For the text-containing cell, return its midpoint in (x, y) coordinate format. 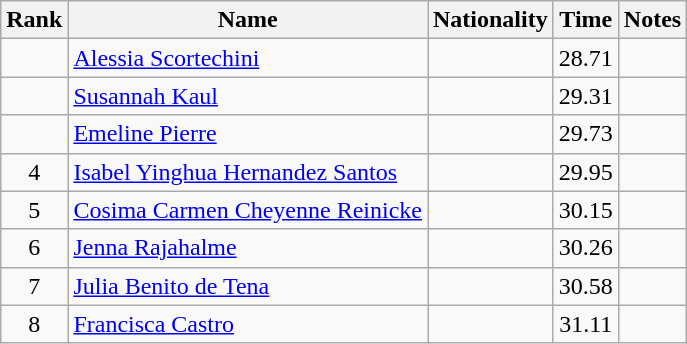
29.31 (586, 96)
30.26 (586, 248)
Nationality (491, 20)
Francisca Castro (248, 324)
31.11 (586, 324)
Susannah Kaul (248, 96)
Emeline Pierre (248, 134)
30.58 (586, 286)
5 (34, 210)
29.95 (586, 172)
Rank (34, 20)
8 (34, 324)
28.71 (586, 58)
Name (248, 20)
7 (34, 286)
Time (586, 20)
Cosima Carmen Cheyenne Reinicke (248, 210)
4 (34, 172)
Alessia Scortechini (248, 58)
Julia Benito de Tena (248, 286)
30.15 (586, 210)
Jenna Rajahalme (248, 248)
Isabel Yinghua Hernandez Santos (248, 172)
29.73 (586, 134)
6 (34, 248)
Notes (652, 20)
